Identify which cell holds the provided text, then report its [X, Y] central coordinate. 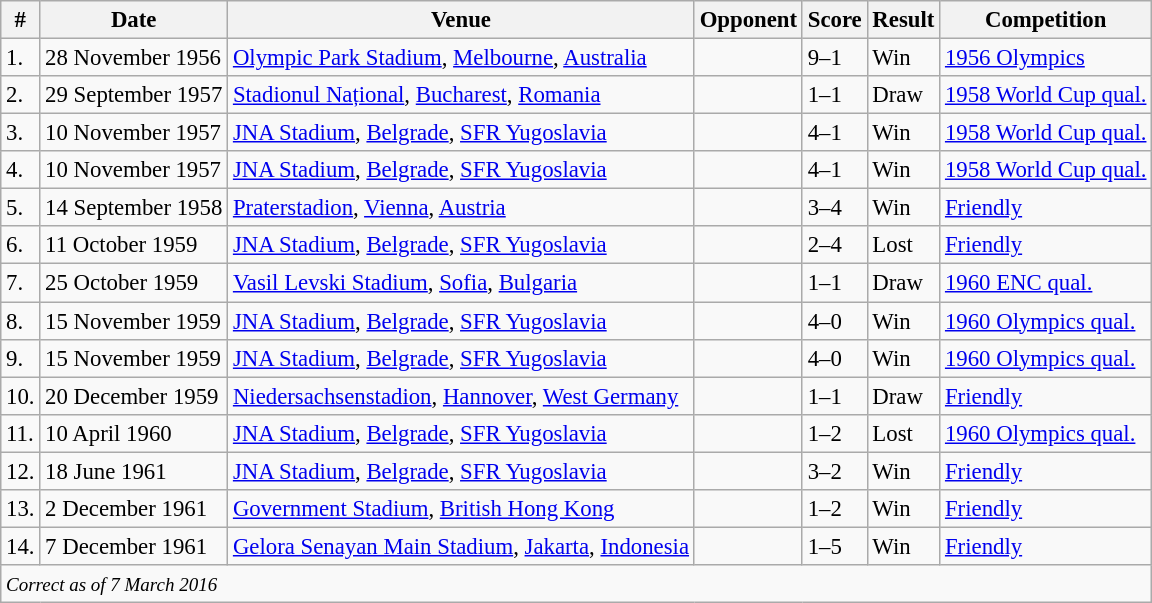
3. [20, 133]
9–1 [834, 58]
2 December 1961 [134, 509]
4. [20, 170]
5. [20, 208]
Date [134, 20]
Score [834, 20]
1–5 [834, 546]
10 April 1960 [134, 433]
Opponent [748, 20]
11 October 1959 [134, 245]
9. [20, 358]
Gelora Senayan Main Stadium, Jakarta, Indonesia [462, 546]
1. [20, 58]
18 June 1961 [134, 471]
7. [20, 283]
13. [20, 509]
Government Stadium, British Hong Kong [462, 509]
Vasil Levski Stadium, Sofia, Bulgaria [462, 283]
10. [20, 396]
Niedersachsenstadion, Hannover, West Germany [462, 396]
6. [20, 245]
3–2 [834, 471]
Competition [1046, 20]
14 September 1958 [134, 208]
Praterstadion, Vienna, Austria [462, 208]
Olympic Park Stadium, Melbourne, Australia [462, 58]
Venue [462, 20]
Correct as of 7 March 2016 [576, 584]
11. [20, 433]
Stadionul Național, Bucharest, Romania [462, 95]
2. [20, 95]
28 November 1956 [134, 58]
12. [20, 471]
8. [20, 321]
29 September 1957 [134, 95]
14. [20, 546]
Result [904, 20]
3–4 [834, 208]
2–4 [834, 245]
1956 Olympics [1046, 58]
25 October 1959 [134, 283]
# [20, 20]
7 December 1961 [134, 546]
20 December 1959 [134, 396]
1960 ENC qual. [1046, 283]
